Extract the (x, y) coordinate from the center of the cell holding the provided text.  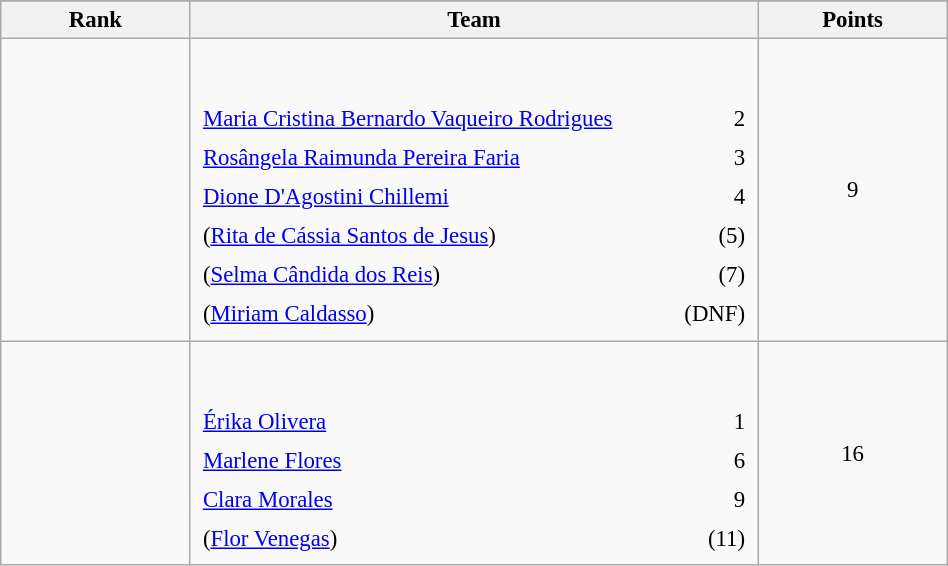
(Flor Venegas) (407, 538)
Maria Cristina Bernardo Vaqueiro Rodrigues (433, 119)
Clara Morales (407, 499)
(DNF) (710, 314)
3 (710, 158)
Team (474, 20)
2 (710, 119)
Rank (96, 20)
Points (852, 20)
16 (852, 453)
(5) (710, 236)
(Miriam Caldasso) (433, 314)
(Rita de Cássia Santos de Jesus) (433, 236)
Érika Olivera (407, 421)
(Selma Cândida dos Reis) (433, 275)
(11) (684, 538)
Marlene Flores (407, 460)
1 (684, 421)
Rosângela Raimunda Pereira Faria (433, 158)
Érika Olivera 1 Marlene Flores 6 Clara Morales 9 (Flor Venegas) (11) (474, 453)
Dione D'Agostini Chillemi (433, 197)
6 (684, 460)
(7) (710, 275)
4 (710, 197)
